Provide the [x, y] coordinate of the cell's center where the given text is located.  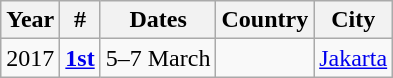
1st [80, 58]
Dates [158, 20]
Country [265, 20]
City [354, 20]
5–7 March [158, 58]
2017 [30, 58]
# [80, 20]
Year [30, 20]
Jakarta [354, 58]
